Identify which cell holds the provided text, then report its [X, Y] central coordinate. 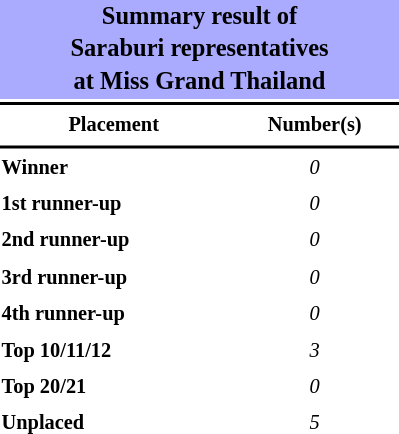
1st runner-up [114, 204]
4th runner-up [114, 314]
Placement [114, 125]
Top 10/11/12 [114, 351]
2nd runner-up [114, 241]
Number(s) [314, 125]
Winner [114, 168]
Top 20/21 [114, 387]
Summary result ofSaraburi representativesat Miss Grand Thailand [200, 50]
3rd runner-up [114, 278]
3 [314, 351]
